Search for the cell housing the specified text and yield its (X, Y) center coordinate. 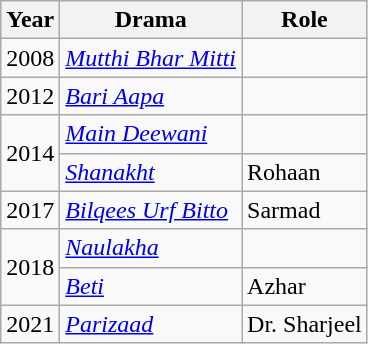
Dr. Sharjeel (305, 324)
Shanakht (151, 172)
Mutthi Bhar Mitti (151, 58)
Bari Aapa (151, 96)
2014 (30, 153)
2012 (30, 96)
Drama (151, 20)
Role (305, 20)
Sarmad (305, 210)
Bilqees Urf Bitto (151, 210)
Parizaad (151, 324)
Main Deewani (151, 134)
Rohaan (305, 172)
Azhar (305, 286)
Naulakha (151, 248)
2008 (30, 58)
2021 (30, 324)
2018 (30, 267)
Beti (151, 286)
Year (30, 20)
2017 (30, 210)
